Output the [x, y] coordinate of the center of the cell containing the given text.  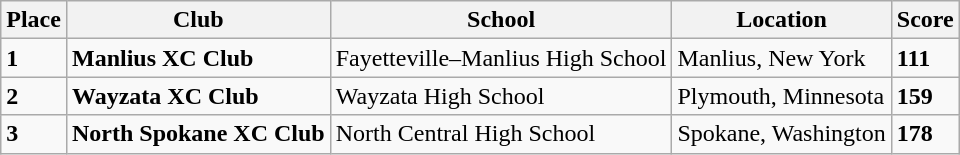
North Central High School [501, 134]
Club [198, 20]
Manlius XC Club [198, 58]
1 [34, 58]
Spokane, Washington [782, 134]
Location [782, 20]
North Spokane XC Club [198, 134]
Score [925, 20]
Fayetteville–Manlius High School [501, 58]
Plymouth, Minnesota [782, 96]
Place [34, 20]
178 [925, 134]
3 [34, 134]
Wayzata XC Club [198, 96]
2 [34, 96]
Wayzata High School [501, 96]
111 [925, 58]
Manlius, New York [782, 58]
159 [925, 96]
School [501, 20]
